Extract the [X, Y] coordinate from the center of the cell holding the provided text.  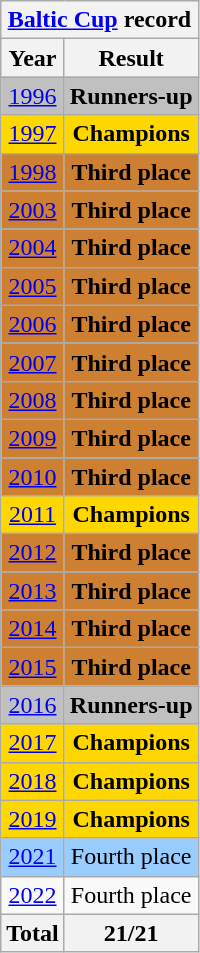
2022 [33, 895]
Baltic Cup record [100, 20]
2010 [33, 477]
2008 [33, 400]
21/21 [131, 933]
2016 [33, 705]
2017 [33, 743]
2003 [33, 210]
1998 [33, 172]
2013 [33, 591]
1996 [33, 96]
2015 [33, 667]
2019 [33, 819]
2009 [33, 438]
Result [131, 58]
2021 [33, 857]
Year [33, 58]
2005 [33, 286]
2011 [33, 515]
2014 [33, 629]
1997 [33, 134]
2012 [33, 553]
2007 [33, 362]
2018 [33, 781]
Total [33, 933]
2006 [33, 324]
2004 [33, 248]
